Detect which cell encompasses the target text, then output its [x, y] center coordinate. 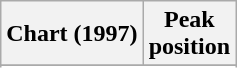
Peakposition [189, 34]
Chart (1997) [72, 34]
